Search for the cell housing the specified text and yield its (x, y) center coordinate. 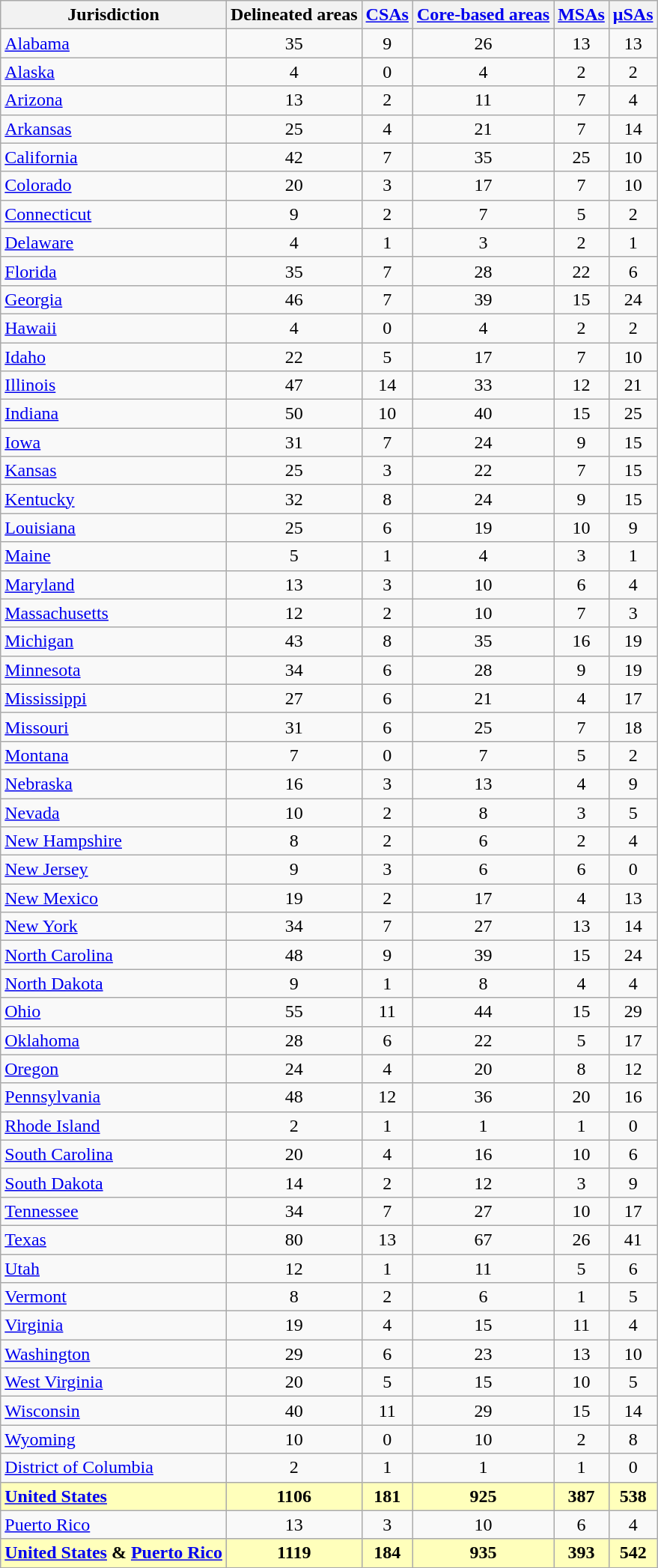
42 (293, 157)
United States & Puerto Rico (114, 1553)
46 (293, 299)
Illinois (114, 385)
California (114, 157)
New York (114, 927)
44 (483, 1012)
Jurisdiction (114, 15)
New Jersey (114, 870)
67 (483, 1239)
Ohio (114, 1012)
184 (387, 1553)
Wyoming (114, 1439)
1106 (293, 1496)
Kentucky (114, 499)
New Hampshire (114, 841)
32 (293, 499)
Vermont (114, 1297)
Alaska (114, 72)
538 (633, 1496)
23 (483, 1354)
80 (293, 1239)
33 (483, 385)
Delaware (114, 242)
Wisconsin (114, 1411)
Nevada (114, 812)
Puerto Rico (114, 1525)
South Carolina (114, 1154)
Iowa (114, 442)
New Mexico (114, 898)
Minnesota (114, 670)
43 (293, 641)
181 (387, 1496)
Massachusetts (114, 613)
Hawaii (114, 328)
CSAs (387, 15)
Florida (114, 271)
Nebraska (114, 784)
1119 (293, 1553)
Oregon (114, 1069)
393 (582, 1553)
Arkansas (114, 129)
MSAs (582, 15)
Core-based areas (483, 15)
United States (114, 1496)
Indiana (114, 414)
Alabama (114, 43)
Michigan (114, 641)
Pennsylvania (114, 1097)
Delineated areas (293, 15)
935 (483, 1553)
47 (293, 385)
Arizona (114, 100)
Montana (114, 755)
μSAs (633, 15)
50 (293, 414)
Missouri (114, 727)
Kansas (114, 471)
Maine (114, 556)
Colorado (114, 186)
Connecticut (114, 214)
North Dakota (114, 983)
36 (483, 1097)
Washington (114, 1354)
Utah (114, 1269)
South Dakota (114, 1183)
Georgia (114, 299)
District of Columbia (114, 1468)
55 (293, 1012)
Tennessee (114, 1211)
925 (483, 1496)
West Virginia (114, 1382)
Louisiana (114, 528)
Mississippi (114, 698)
387 (582, 1496)
542 (633, 1553)
Virginia (114, 1326)
North Carolina (114, 955)
Maryland (114, 585)
41 (633, 1239)
18 (633, 727)
Rhode Island (114, 1126)
Oklahoma (114, 1040)
Texas (114, 1239)
Idaho (114, 357)
